Output the [X, Y] coordinate of the center of the cell containing the given text.  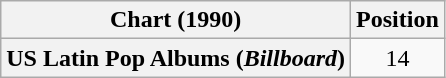
14 [398, 58]
US Latin Pop Albums (Billboard) [176, 58]
Position [398, 20]
Chart (1990) [176, 20]
